From the cell containing the given text, extract its center point as [x, y] coordinate. 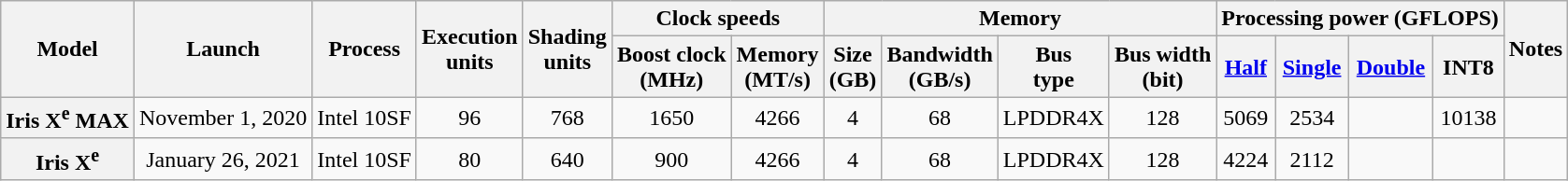
Size(GB) [853, 67]
Bustype [1053, 67]
640 [567, 159]
80 [469, 159]
Executionunits [469, 49]
Single [1313, 67]
768 [567, 118]
November 1, 2020 [223, 118]
900 [671, 159]
Bandwidth(GB/s) [940, 67]
Half [1245, 67]
Clock speeds [718, 19]
Shadingunits [567, 49]
Boost clock(MHz) [671, 67]
Memory(MT/s) [778, 67]
Double [1390, 67]
Iris Xe [67, 159]
January 26, 2021 [223, 159]
1650 [671, 118]
2112 [1313, 159]
10138 [1468, 118]
Processing power (GFLOPS) [1360, 19]
Iris Xe MAX [67, 118]
Launch [223, 49]
5069 [1245, 118]
Model [67, 49]
Bus width(bit) [1162, 67]
INT8 [1468, 67]
4224 [1245, 159]
2534 [1313, 118]
Notes [1535, 49]
Memory [1020, 19]
Process [365, 49]
96 [469, 118]
